Pinpoint the cell where the given text exists, returning its (X, Y) midpoint coordinate. 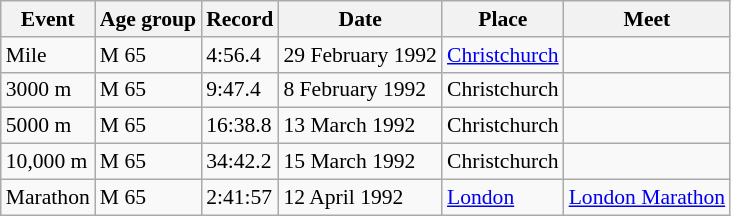
12 April 1992 (360, 197)
13 March 1992 (360, 126)
15 March 1992 (360, 162)
Age group (148, 19)
Place (503, 19)
Meet (648, 19)
Date (360, 19)
Marathon (48, 197)
34:42.2 (240, 162)
8 February 1992 (360, 90)
5000 m (48, 126)
3000 m (48, 90)
Mile (48, 55)
4:56.4 (240, 55)
Record (240, 19)
10,000 m (48, 162)
9:47.4 (240, 90)
29 February 1992 (360, 55)
16:38.8 (240, 126)
2:41:57 (240, 197)
Event (48, 19)
London (503, 197)
London Marathon (648, 197)
